Provide the [X, Y] coordinate of the cell's center where the given text is located.  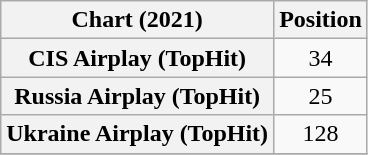
Position [321, 20]
128 [321, 134]
Chart (2021) [138, 20]
CIS Airplay (TopHit) [138, 58]
Ukraine Airplay (TopHit) [138, 134]
25 [321, 96]
Russia Airplay (TopHit) [138, 96]
34 [321, 58]
